Output the [x, y] coordinate of the center of the cell containing the given text.  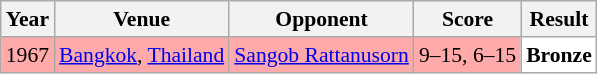
Sangob Rattanusorn [322, 55]
Bangkok, Thailand [142, 55]
1967 [28, 55]
Score [468, 19]
Bronze [559, 55]
9–15, 6–15 [468, 55]
Year [28, 19]
Result [559, 19]
Opponent [322, 19]
Venue [142, 19]
